Return (X, Y) of the center of cell containing provided text 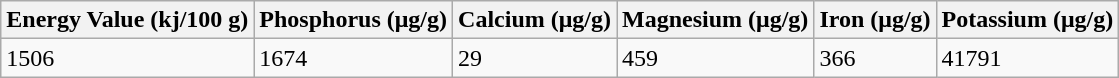
Iron (μg/g) (875, 20)
459 (716, 58)
29 (535, 58)
Calcium (μg/g) (535, 20)
Energy Value (kj/100 g) (128, 20)
Potassium (μg/g) (1028, 20)
Magnesium (μg/g) (716, 20)
41791 (1028, 58)
366 (875, 58)
1506 (128, 58)
Phosphorus (μg/g) (354, 20)
1674 (354, 58)
